Pinpoint the cell where the given text exists, returning its [x, y] midpoint coordinate. 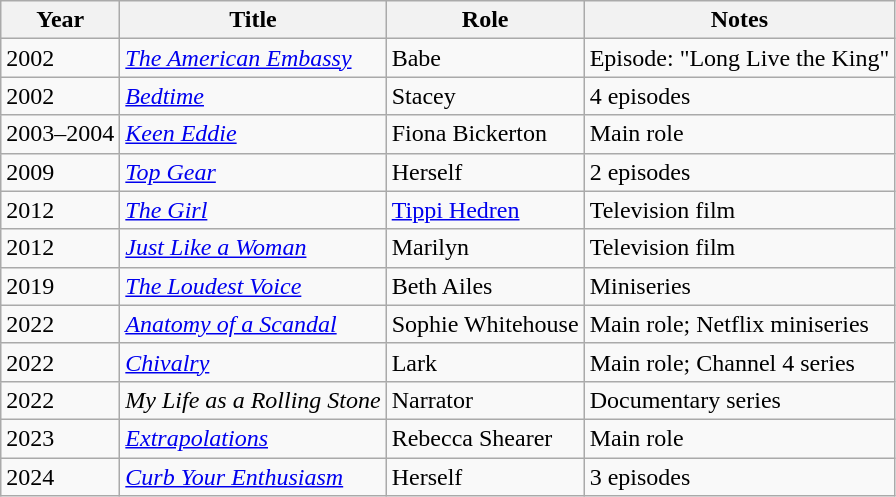
Marilyn [485, 248]
Top Gear [253, 172]
2024 [60, 477]
Extrapolations [253, 438]
Curb Your Enthusiasm [253, 477]
Narrator [485, 400]
Tippi Hedren [485, 210]
Year [60, 20]
Documentary series [740, 400]
Babe [485, 58]
2019 [60, 286]
The Girl [253, 210]
Bedtime [253, 96]
Beth Ailes [485, 286]
Main role; Netflix miniseries [740, 324]
3 episodes [740, 477]
Keen Eddie [253, 134]
Title [253, 20]
Lark [485, 362]
Notes [740, 20]
Fiona Bickerton [485, 134]
Miniseries [740, 286]
4 episodes [740, 96]
My Life as a Rolling Stone [253, 400]
The American Embassy [253, 58]
2023 [60, 438]
2009 [60, 172]
Rebecca Shearer [485, 438]
Role [485, 20]
2003–2004 [60, 134]
The Loudest Voice [253, 286]
Just Like a Woman [253, 248]
2 episodes [740, 172]
Sophie Whitehouse [485, 324]
Episode: "Long Live the King" [740, 58]
Anatomy of a Scandal [253, 324]
Chivalry [253, 362]
Stacey [485, 96]
Main role; Channel 4 series [740, 362]
